Identify which cell holds the provided text, then report its (x, y) central coordinate. 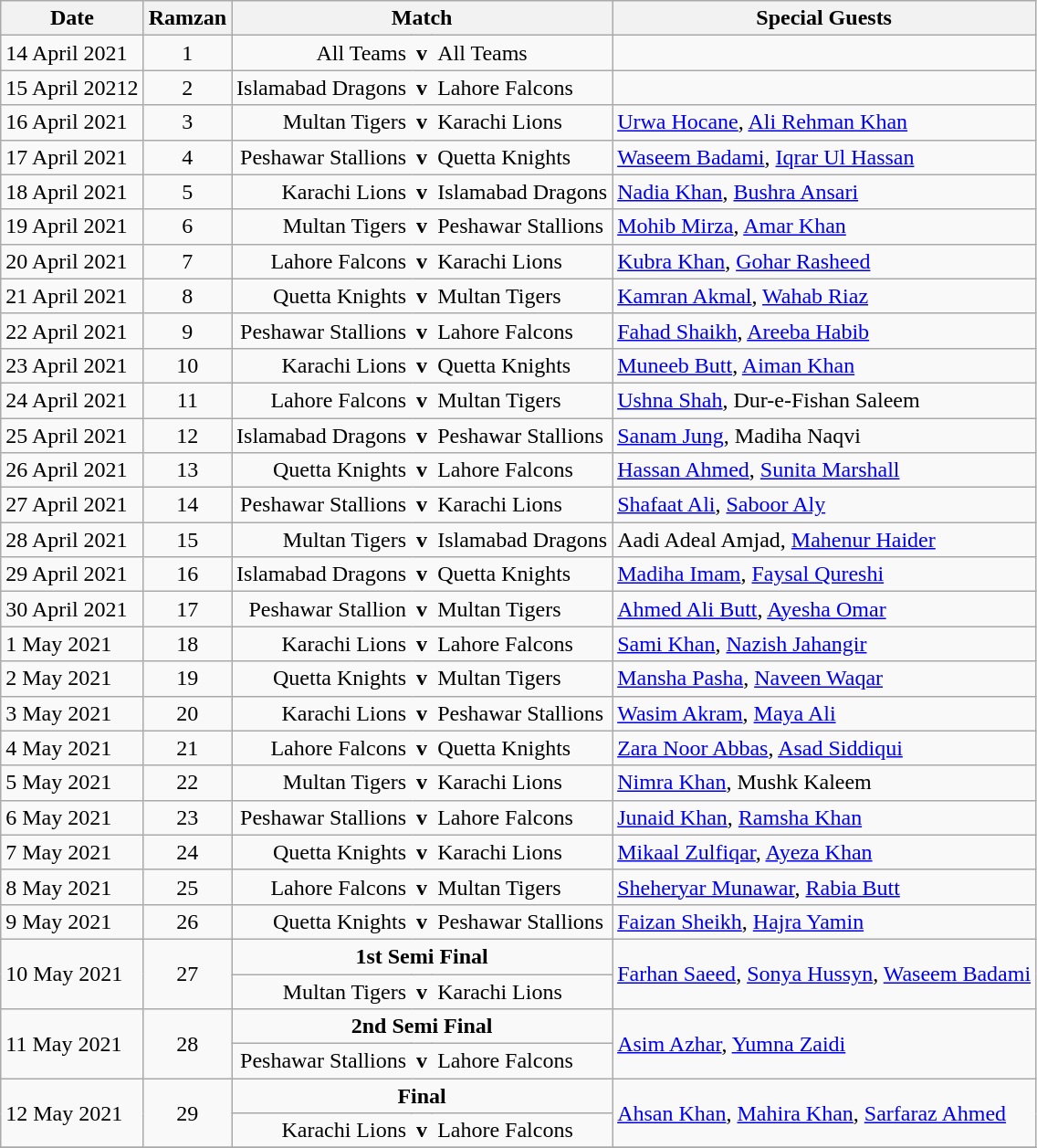
Farhan Saeed, Sonya Hussyn, Waseem Badami (824, 974)
3 (187, 122)
8 (187, 296)
17 April 2021 (72, 157)
23 (187, 817)
Date (72, 18)
13 (187, 470)
5 May 2021 (72, 783)
1 (187, 53)
7 (187, 261)
6 May 2021 (72, 817)
15 April 20212 (72, 88)
Shafaat Ali, Saboor Aly (824, 505)
17 (187, 609)
9 (187, 331)
Wasim Akram, Maya Ali (824, 713)
22 April 2021 (72, 331)
14 (187, 505)
Sanam Jung, Madiha Naqvi (824, 436)
23 April 2021 (72, 365)
4 (187, 157)
19 (187, 679)
8 May 2021 (72, 887)
14 April 2021 (72, 53)
3 May 2021 (72, 713)
Peshawar Stallion (321, 609)
Mikaal Zulfiqar, Ayeza Khan (824, 852)
28 April 2021 (72, 540)
Zara Noor Abbas, Asad Siddiqui (824, 748)
Ushna Shah, Dur-e-Fishan Saleem (824, 400)
12 May 2021 (72, 1113)
Nadia Khan, Bushra Ansari (824, 192)
Ahmed Ali Butt, Ayesha Omar (824, 609)
24 April 2021 (72, 400)
16 (187, 574)
28 (187, 1044)
10 (187, 365)
Ramzan (187, 18)
Match (422, 18)
22 (187, 783)
Kubra Khan, Gohar Rasheed (824, 261)
Special Guests (824, 18)
Mansha Pasha, Naveen Waqar (824, 679)
19 April 2021 (72, 226)
Kamran Akmal, Wahab Riaz (824, 296)
29 (187, 1113)
5 (187, 192)
26 April 2021 (72, 470)
Faizan Sheikh, Hajra Yamin (824, 922)
Junaid Khan, Ramsha Khan (824, 817)
Nimra Khan, Mushk Kaleem (824, 783)
30 April 2021 (72, 609)
2 (187, 88)
Aadi Adeal Amjad, Mahenur Haider (824, 540)
1 May 2021 (72, 644)
Final (422, 1096)
15 (187, 540)
25 (187, 887)
Waseem Badami, Iqrar Ul Hassan (824, 157)
6 (187, 226)
1st Semi Final (422, 956)
11 May 2021 (72, 1044)
Urwa Hocane, Ali Rehman Khan (824, 122)
21 April 2021 (72, 296)
18 April 2021 (72, 192)
25 April 2021 (72, 436)
26 (187, 922)
12 (187, 436)
Muneeb Butt, Aiman Khan (824, 365)
4 May 2021 (72, 748)
29 April 2021 (72, 574)
2 May 2021 (72, 679)
Ahsan Khan, Mahira Khan, Sarfaraz Ahmed (824, 1113)
24 (187, 852)
10 May 2021 (72, 974)
21 (187, 748)
20 April 2021 (72, 261)
Mohib Mirza, Amar Khan (824, 226)
7 May 2021 (72, 852)
2nd Semi Final (422, 1027)
Madiha Imam, Faysal Qureshi (824, 574)
18 (187, 644)
Sheheryar Munawar, Rabia Butt (824, 887)
16 April 2021 (72, 122)
Sami Khan, Nazish Jahangir (824, 644)
Asim Azhar, Yumna Zaidi (824, 1044)
9 May 2021 (72, 922)
27 April 2021 (72, 505)
27 (187, 974)
11 (187, 400)
Fahad Shaikh, Areeba Habib (824, 331)
Hassan Ahmed, Sunita Marshall (824, 470)
20 (187, 713)
